Search for the cell housing the specified text and yield its (X, Y) center coordinate. 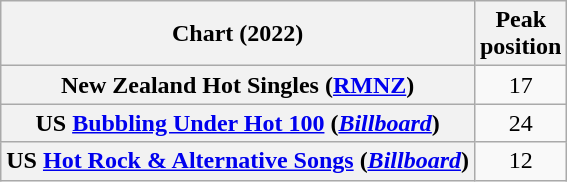
US Hot Rock & Alternative Songs (Billboard) (238, 161)
New Zealand Hot Singles (RMNZ) (238, 85)
17 (520, 85)
Chart (2022) (238, 34)
US Bubbling Under Hot 100 (Billboard) (238, 123)
12 (520, 161)
Peakposition (520, 34)
24 (520, 123)
